Determine the [x, y] coordinate at the center of the cell enclosing the given text.  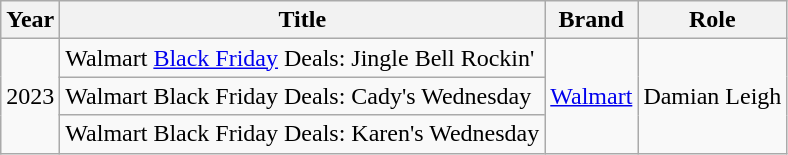
Brand [592, 20]
Walmart Black Friday Deals: Cady's Wednesday [302, 96]
Walmart Black Friday Deals: Karen's Wednesday [302, 134]
Role [712, 20]
Damian Leigh [712, 96]
Title [302, 20]
2023 [30, 96]
Year [30, 20]
Walmart Black Friday Deals: Jingle Bell Rockin' [302, 58]
Walmart [592, 96]
